From the cell containing the given text, extract its center point as [X, Y] coordinate. 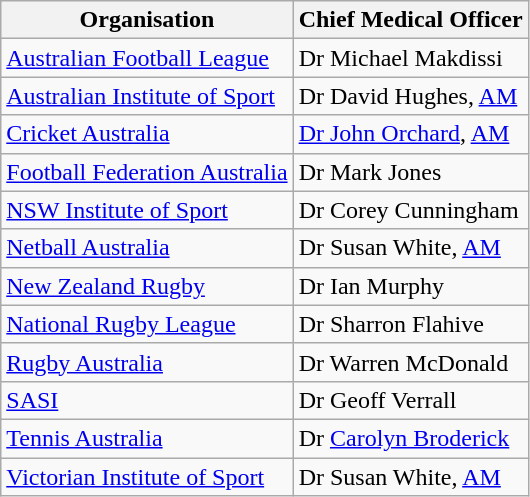
Dr Mark Jones [410, 172]
Dr John Orchard, AM [410, 134]
Tennis Australia [147, 438]
New Zealand Rugby [147, 286]
Dr Ian Murphy [410, 286]
Organisation [147, 20]
Cricket Australia [147, 134]
NSW Institute of Sport [147, 210]
Dr Warren McDonald [410, 362]
National Rugby League [147, 324]
Dr Carolyn Broderick [410, 438]
Australian Football League [147, 58]
Victorian Institute of Sport [147, 477]
Chief Medical Officer [410, 20]
Rugby Australia [147, 362]
Dr Geoff Verrall [410, 400]
Netball Australia [147, 248]
Dr Michael Makdissi [410, 58]
Football Federation Australia [147, 172]
Australian Institute of Sport [147, 96]
Dr David Hughes, AM [410, 96]
Dr Sharron Flahive [410, 324]
Dr Corey Cunningham [410, 210]
SASI [147, 400]
